Return the (x, y) coordinate for the center point of the cell that contains the specified text.  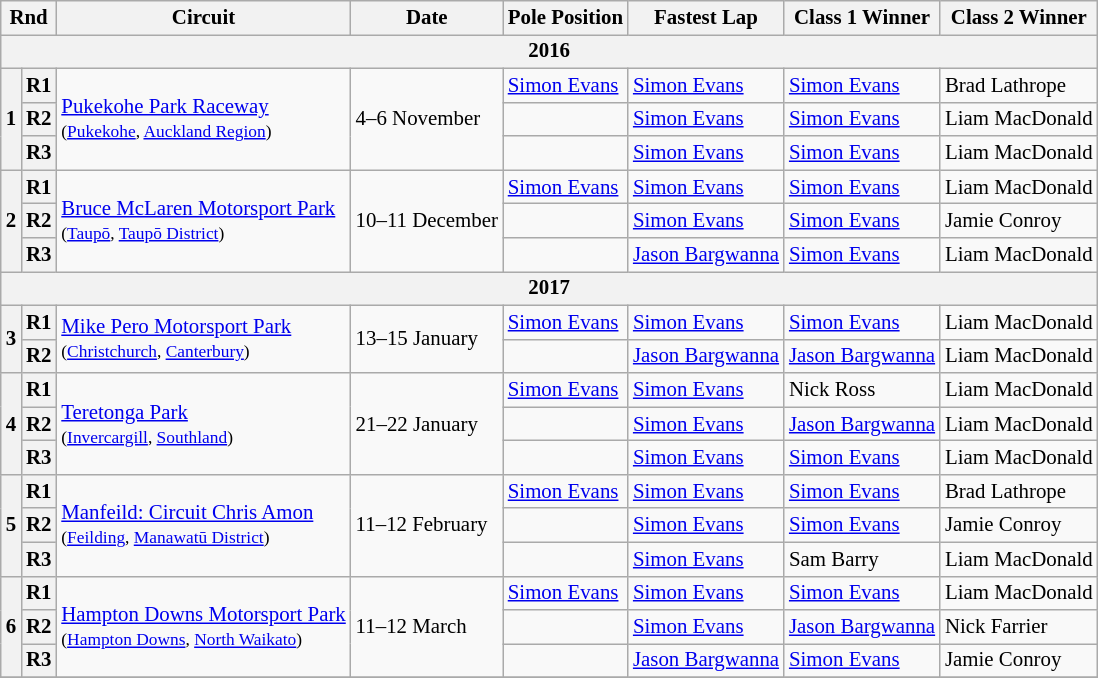
3 (11, 339)
Date (427, 18)
1 (11, 119)
6 (11, 627)
10–11 December (427, 221)
2016 (550, 51)
11–12 February (427, 525)
Class 2 Winner (1019, 18)
4 (11, 424)
Nick Farrier (1019, 627)
Nick Ross (862, 390)
21–22 January (427, 424)
2 (11, 221)
Manfeild: Circuit Chris Amon(Feilding, Manawatū District) (203, 525)
11–12 March (427, 627)
Sam Barry (862, 559)
13–15 January (427, 339)
Teretonga Park(Invercargill, Southland) (203, 424)
2017 (550, 288)
Hampton Downs Motorsport Park(Hampton Downs, North Waikato) (203, 627)
Bruce McLaren Motorsport Park(Taupō, Taupō District) (203, 221)
Mike Pero Motorsport Park(Christchurch, Canterbury) (203, 339)
Pole Position (566, 18)
5 (11, 525)
Circuit (203, 18)
Fastest Lap (706, 18)
Rnd (29, 18)
4–6 November (427, 119)
Pukekohe Park Raceway(Pukekohe, Auckland Region) (203, 119)
Class 1 Winner (862, 18)
